Pinpoint the cell where the given text exists, returning its [X, Y] midpoint coordinate. 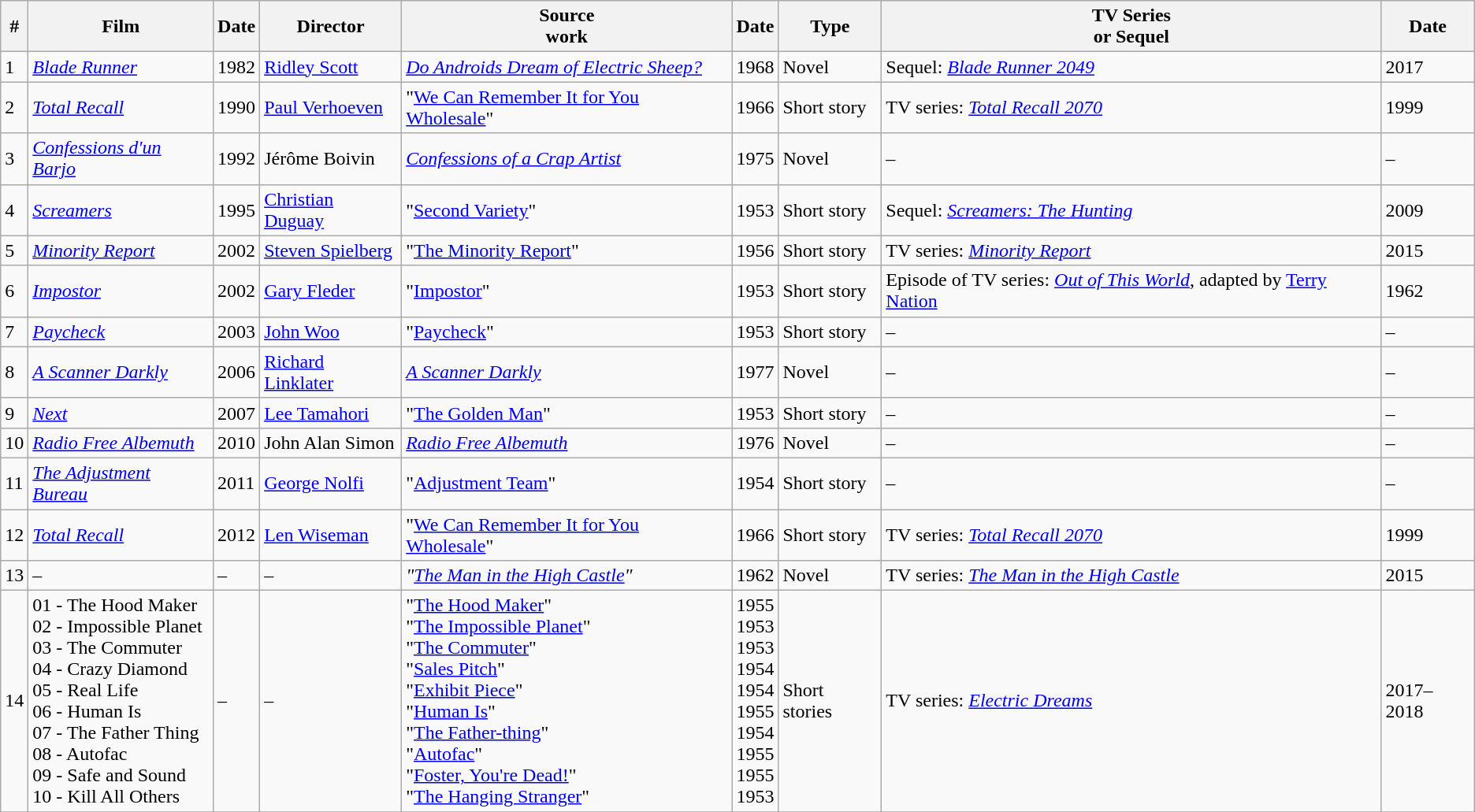
Director [331, 27]
Paul Verhoeven [331, 107]
Lee Tamahori [331, 413]
TV series: Minority Report [1131, 250]
Gary Fleder [331, 291]
1975 [755, 159]
TV Seriesor Sequel [1131, 27]
George Nolfi [331, 484]
Ridley Scott [331, 67]
2 [14, 107]
# [14, 27]
Confessions of a Crap Artist [567, 159]
9 [14, 413]
Sequel: Blade Runner 2049 [1131, 67]
2003 [236, 332]
Film [121, 27]
2017 [1428, 67]
8 [14, 372]
TV series: Electric Dreams [1131, 701]
7 [14, 332]
Sequel: Screamers: The Hunting [1131, 209]
1990 [236, 107]
Source work [567, 27]
10 [14, 443]
TV series: The Man in the High Castle [1131, 576]
3 [14, 159]
Jérôme Boivin [331, 159]
Len Wiseman [331, 534]
1982 [236, 67]
Impostor [121, 291]
1995 [236, 209]
13 [14, 576]
Do Androids Dream of Electric Sheep? [567, 67]
2009 [1428, 209]
1956 [755, 250]
"The Minority Report" [567, 250]
"Impostor" [567, 291]
1976 [755, 443]
John Alan Simon [331, 443]
Short stories [830, 701]
2006 [236, 372]
Blade Runner [121, 67]
1992 [236, 159]
4 [14, 209]
Christian Duguay [331, 209]
1 [14, 67]
Screamers [121, 209]
Steven Spielberg [331, 250]
Richard Linklater [331, 372]
1955195319531954195419551954195519551953 [755, 701]
Confessions d'un Barjo [121, 159]
1977 [755, 372]
12 [14, 534]
Episode of TV series: Out of This World, adapted by Terry Nation [1131, 291]
Minority Report [121, 250]
"The Golden Man" [567, 413]
John Woo [331, 332]
2017–2018 [1428, 701]
"Paycheck" [567, 332]
Type [830, 27]
"Adjustment Team" [567, 484]
2010 [236, 443]
Next [121, 413]
"Second Variety" [567, 209]
1954 [755, 484]
"The Man in the High Castle" [567, 576]
2012 [236, 534]
14 [14, 701]
6 [14, 291]
5 [14, 250]
2007 [236, 413]
2011 [236, 484]
Paycheck [121, 332]
11 [14, 484]
1968 [755, 67]
The Adjustment Bureau [121, 484]
